Extract the (X, Y) coordinate from the center of the cell holding the provided text.  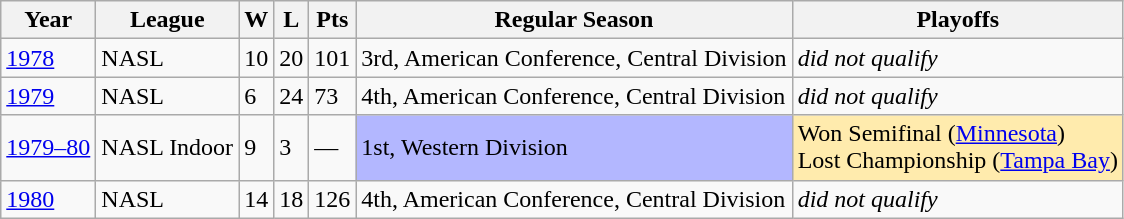
3rd, American Conference, Central Division (574, 58)
3 (292, 148)
W (256, 20)
9 (256, 148)
14 (256, 199)
18 (292, 199)
126 (332, 199)
24 (292, 96)
1978 (48, 58)
10 (256, 58)
Regular Season (574, 20)
20 (292, 58)
Year (48, 20)
1st, Western Division (574, 148)
NASL Indoor (168, 148)
Pts (332, 20)
1979 (48, 96)
Won Semifinal (Minnesota)Lost Championship (Tampa Bay) (958, 148)
L (292, 20)
6 (256, 96)
73 (332, 96)
1979–80 (48, 148)
— (332, 148)
League (168, 20)
101 (332, 58)
1980 (48, 199)
Playoffs (958, 20)
